Identify which cell holds the provided text, then report its (x, y) central coordinate. 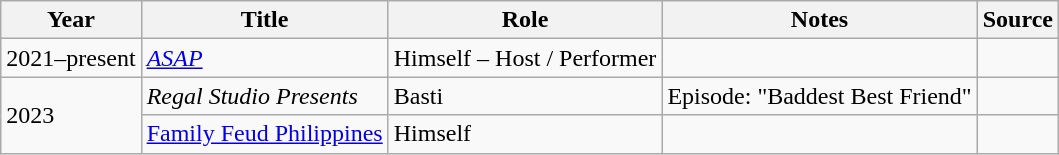
Role (525, 20)
Episode: "Baddest Best Friend" (820, 96)
Himself – Host / Performer (525, 58)
Himself (525, 134)
Year (71, 20)
Title (264, 20)
Family Feud Philippines (264, 134)
2021–present (71, 58)
Notes (820, 20)
Basti (525, 96)
Source (1018, 20)
2023 (71, 115)
ASAP (264, 58)
Regal Studio Presents (264, 96)
